Provide the [x, y] coordinate of the cell's center where the given text is located.  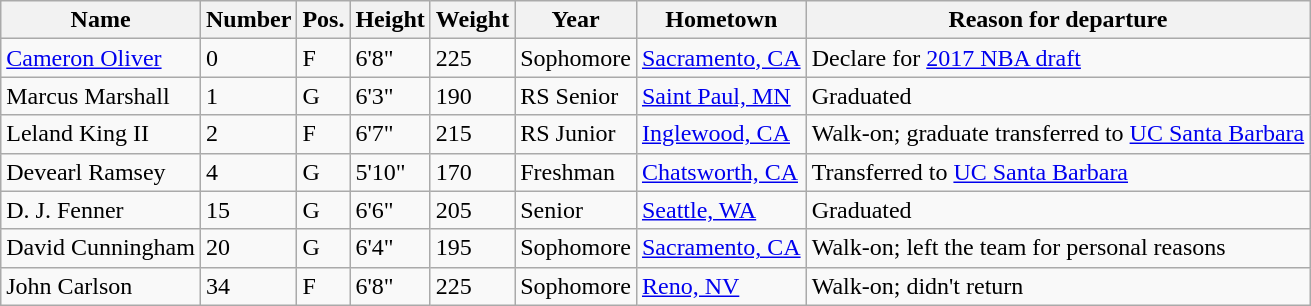
Transferred to UC Santa Barbara [1058, 172]
Number [248, 20]
RS Senior [576, 96]
Height [390, 20]
Inglewood, CA [721, 134]
6'4" [390, 248]
6'7" [390, 134]
6'6" [390, 210]
205 [472, 210]
1 [248, 96]
Weight [472, 20]
Walk-on; graduate transferred to UC Santa Barbara [1058, 134]
Leland King II [101, 134]
Declare for 2017 NBA draft [1058, 58]
John Carlson [101, 286]
Saint Paul, MN [721, 96]
190 [472, 96]
2 [248, 134]
Chatsworth, CA [721, 172]
RS Junior [576, 134]
Pos. [324, 20]
0 [248, 58]
4 [248, 172]
Walk-on; left the team for personal reasons [1058, 248]
20 [248, 248]
Walk-on; didn't return [1058, 286]
34 [248, 286]
15 [248, 210]
Reno, NV [721, 286]
215 [472, 134]
Senior [576, 210]
Year [576, 20]
Seattle, WA [721, 210]
Devearl Ramsey [101, 172]
Freshman [576, 172]
Reason for departure [1058, 20]
6'3" [390, 96]
Hometown [721, 20]
170 [472, 172]
D. J. Fenner [101, 210]
David Cunningham [101, 248]
Cameron Oliver [101, 58]
Marcus Marshall [101, 96]
5'10" [390, 172]
Name [101, 20]
195 [472, 248]
